Determine the [X, Y] coordinate at the center of the cell enclosing the given text.  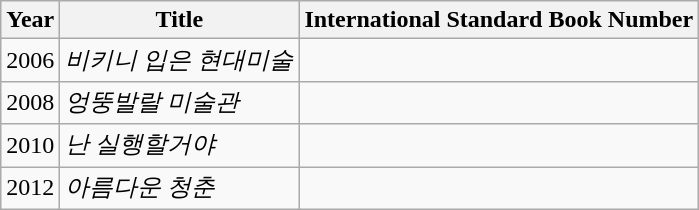
2006 [30, 60]
비키니 입은 현대미술 [180, 60]
난 실행할거야 [180, 146]
2008 [30, 102]
2012 [30, 188]
엉뚱발랄 미술관 [180, 102]
아름다운 청춘 [180, 188]
International Standard Book Number [499, 20]
2010 [30, 146]
Year [30, 20]
Title [180, 20]
